Return (x, y) of the center of cell containing provided text 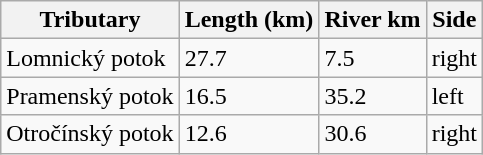
30.6 (372, 134)
Side (454, 20)
left (454, 96)
7.5 (372, 58)
16.5 (249, 96)
35.2 (372, 96)
Tributary (90, 20)
Lomnický potok (90, 58)
12.6 (249, 134)
27.7 (249, 58)
Length (km) (249, 20)
Pramenský potok (90, 96)
Otročínský potok (90, 134)
River km (372, 20)
